For the text-containing cell, return its midpoint in [X, Y] coordinate format. 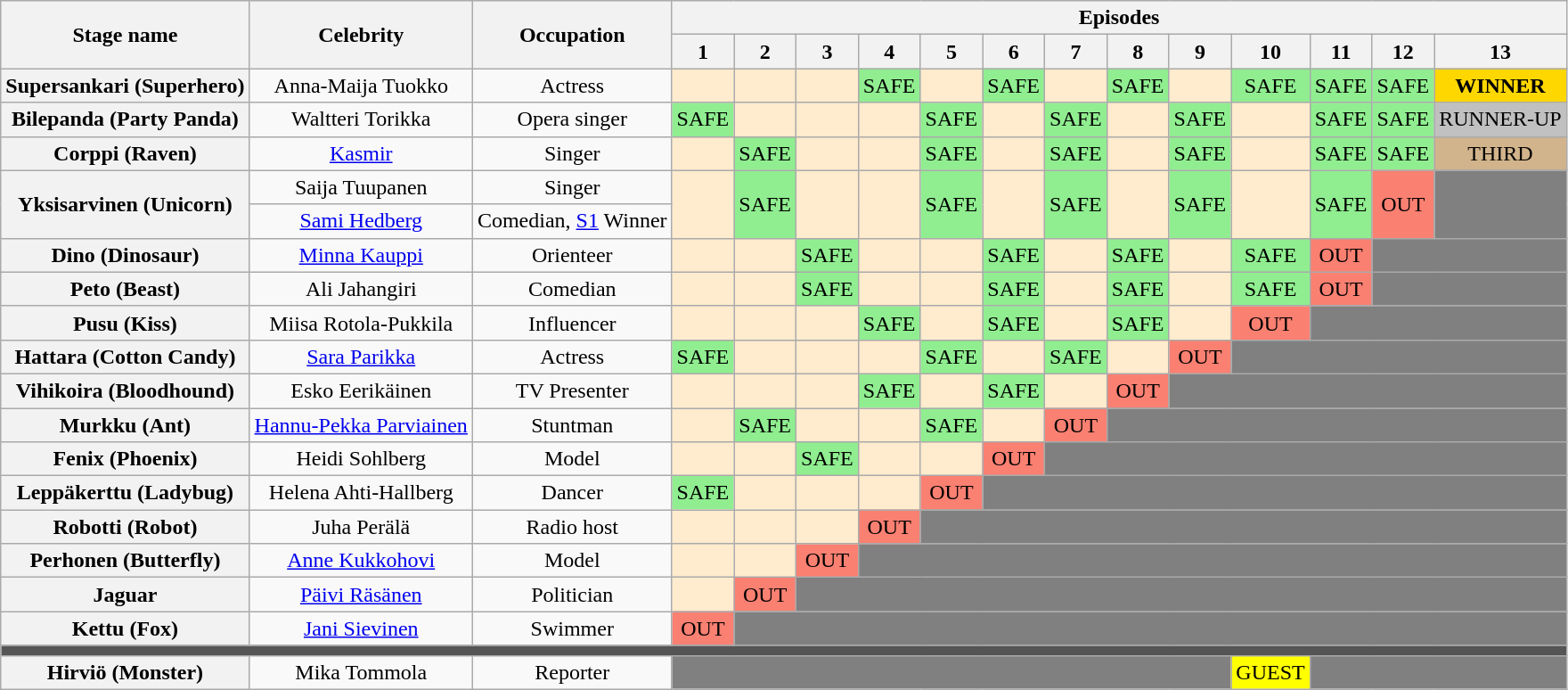
THIRD [1500, 153]
Comedian [572, 289]
Bilepanda (Party Panda) [125, 119]
Stage name [125, 35]
13 [1500, 52]
TV Presenter [572, 390]
Celebrity [361, 35]
Sara Parikka [361, 357]
Anna-Maija Tuokko [361, 86]
Ali Jahangiri [361, 289]
Heidi Sohlberg [361, 459]
GUEST [1270, 672]
Minna Kauppi [361, 255]
Murkku (Ant) [125, 425]
Peto (Beast) [125, 289]
Supersankari (Superhero) [125, 86]
11 [1341, 52]
10 [1270, 52]
6 [1014, 52]
Anne Kukkohovi [361, 561]
Pusu (Kiss) [125, 323]
Helena Ahti-Hallberg [361, 493]
Occupation [572, 35]
7 [1076, 52]
Päivi Räsänen [361, 595]
Jani Sievinen [361, 628]
WINNER [1500, 86]
Politician [572, 595]
4 [889, 52]
Kettu (Fox) [125, 628]
Hannu-Pekka Parviainen [361, 425]
Stuntman [572, 425]
Swimmer [572, 628]
Dancer [572, 493]
Robotti (Robot) [125, 527]
Mika Tommola [361, 672]
Esko Eerikäinen [361, 390]
8 [1138, 52]
Opera singer [572, 119]
Orienteer [572, 255]
Dino (Dinosaur) [125, 255]
Saija Tuupanen [361, 187]
Hirviö (Monster) [125, 672]
Waltteri Torikka [361, 119]
Reporter [572, 672]
Leppäkerttu (Ladybug) [125, 493]
1 [703, 52]
9 [1200, 52]
Kasmir [361, 153]
Influencer [572, 323]
Comedian, S1 Winner [572, 221]
12 [1403, 52]
Fenix (Phoenix) [125, 459]
Hattara (Cotton Candy) [125, 357]
Yksisarvinen (Unicorn) [125, 204]
3 [828, 52]
5 [951, 52]
Perhonen (Butterfly) [125, 561]
Radio host [572, 527]
RUNNER-UP [1500, 119]
Miisa Rotola-Pukkila [361, 323]
Corppi (Raven) [125, 153]
Sami Hedberg [361, 221]
Juha Perälä [361, 527]
Vihikoira (Bloodhound) [125, 390]
Episodes [1119, 18]
2 [765, 52]
Jaguar [125, 595]
